From the cell containing the given text, extract its center point as [X, Y] coordinate. 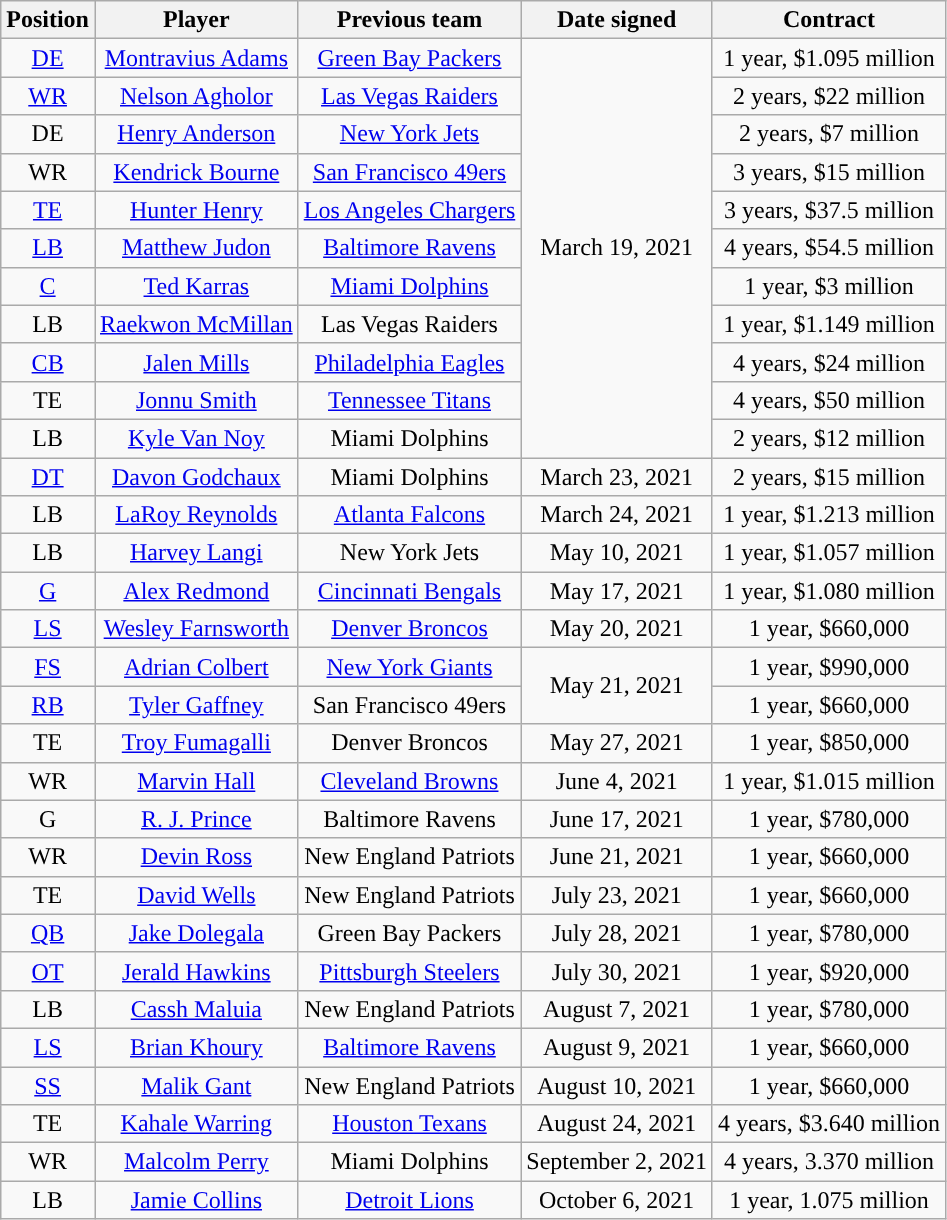
March 23, 2021 [617, 477]
Malcolm Perry [196, 1162]
July 23, 2021 [617, 895]
Malik Gant [196, 1085]
May 20, 2021 [617, 629]
June 4, 2021 [617, 781]
Nelson Agholor [196, 96]
August 7, 2021 [617, 1009]
3 years, $37.5 million [828, 210]
Alex Redmond [196, 591]
Marvin Hall [196, 781]
Hunter Henry [196, 210]
Previous team [410, 20]
Harvey Langi [196, 553]
FS [48, 667]
Player [196, 20]
1 year, $920,000 [828, 971]
DT [48, 477]
SS [48, 1085]
July 30, 2021 [617, 971]
Houston Texans [410, 1124]
4 years, $50 million [828, 400]
CB [48, 362]
August 10, 2021 [617, 1085]
Henry Anderson [196, 134]
1 year, $1.057 million [828, 553]
Kahale Warring [196, 1124]
May 27, 2021 [617, 743]
Troy Fumagalli [196, 743]
Cassh Maluia [196, 1009]
1 year, $850,000 [828, 743]
Montravius Adams [196, 58]
2 years, $22 million [828, 96]
Adrian Colbert [196, 667]
Cincinnati Bengals [410, 591]
Los Angeles Chargers [410, 210]
Raekwon McMillan [196, 324]
QB [48, 933]
August 9, 2021 [617, 1047]
1 year, $1.015 million [828, 781]
Atlanta Falcons [410, 515]
Ted Karras [196, 286]
1 year, $1.149 million [828, 324]
Contract [828, 20]
1 year, 1.075 million [828, 1200]
New York Giants [410, 667]
1 year, $3 million [828, 286]
Position [48, 20]
Pittsburgh Steelers [410, 971]
2 years, $7 million [828, 134]
Jerald Hawkins [196, 971]
Jamie Collins [196, 1200]
RB [48, 705]
Jalen Mills [196, 362]
March 24, 2021 [617, 515]
1 year, $990,000 [828, 667]
Date signed [617, 20]
4 years, 3.370 million [828, 1162]
4 years, $3.640 million [828, 1124]
Kendrick Bourne [196, 172]
2 years, $15 million [828, 477]
May 10, 2021 [617, 553]
May 17, 2021 [617, 591]
Detroit Lions [410, 1200]
R. J. Prince [196, 819]
Brian Khoury [196, 1047]
Tennessee Titans [410, 400]
LaRoy Reynolds [196, 515]
David Wells [196, 895]
4 years, $54.5 million [828, 248]
August 24, 2021 [617, 1124]
1 year, $1.080 million [828, 591]
September 2, 2021 [617, 1162]
May 21, 2021 [617, 686]
3 years, $15 million [828, 172]
March 19, 2021 [617, 248]
OT [48, 971]
June 21, 2021 [617, 857]
Devin Ross [196, 857]
Cleveland Browns [410, 781]
1 year, $1.213 million [828, 515]
2 years, $12 million [828, 438]
Jonnu Smith [196, 400]
1 year, $1.095 million [828, 58]
Philadelphia Eagles [410, 362]
C [48, 286]
Tyler Gaffney [196, 705]
Davon Godchaux [196, 477]
Kyle Van Noy [196, 438]
Wesley Farnsworth [196, 629]
Matthew Judon [196, 248]
July 28, 2021 [617, 933]
October 6, 2021 [617, 1200]
June 17, 2021 [617, 819]
Jake Dolegala [196, 933]
4 years, $24 million [828, 362]
